For the text-containing cell, return its midpoint in (X, Y) coordinate format. 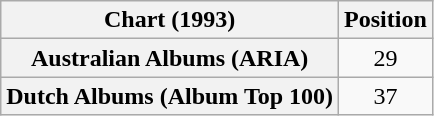
Chart (1993) (170, 20)
Dutch Albums (Album Top 100) (170, 96)
37 (386, 96)
29 (386, 58)
Australian Albums (ARIA) (170, 58)
Position (386, 20)
